Return the (x, y) coordinate for the center point of the cell that contains the specified text.  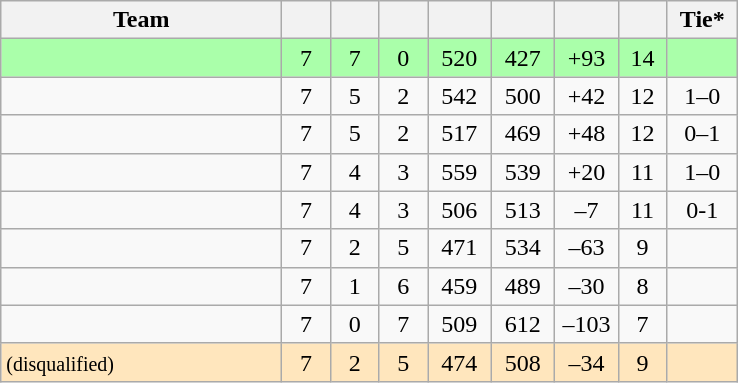
500 (523, 96)
517 (460, 134)
542 (460, 96)
8 (642, 286)
612 (523, 324)
534 (523, 248)
–103 (587, 324)
(disqualified) (142, 362)
520 (460, 58)
506 (460, 210)
+48 (587, 134)
–7 (587, 210)
0-1 (702, 210)
474 (460, 362)
6 (404, 286)
513 (523, 210)
+20 (587, 172)
14 (642, 58)
471 (460, 248)
1 (354, 286)
539 (523, 172)
0–1 (702, 134)
559 (460, 172)
Tie* (702, 20)
459 (460, 286)
–34 (587, 362)
–63 (587, 248)
489 (523, 286)
+42 (587, 96)
509 (460, 324)
+93 (587, 58)
427 (523, 58)
508 (523, 362)
Team (142, 20)
–30 (587, 286)
469 (523, 134)
